From the cell containing the given text, extract its center point as [X, Y] coordinate. 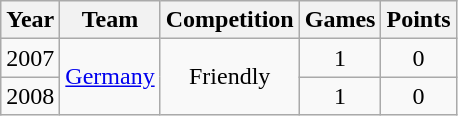
Team [110, 20]
Competition [230, 20]
2008 [30, 96]
2007 [30, 58]
Germany [110, 77]
Year [30, 20]
Points [418, 20]
Games [340, 20]
Friendly [230, 77]
